Return [X, Y] of the center of cell containing provided text 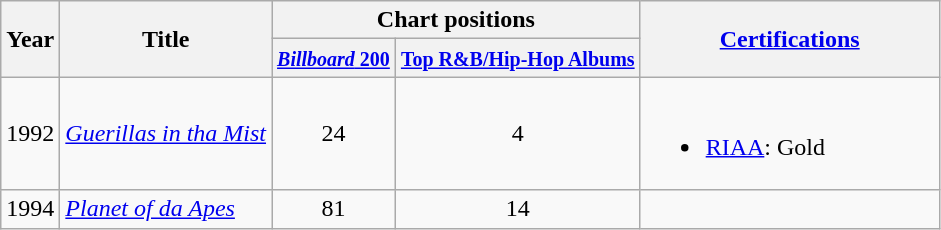
1992 [30, 134]
4 [518, 134]
24 [334, 134]
Title [166, 39]
Chart positions [456, 20]
1994 [30, 209]
RIAA: Gold [790, 134]
Guerillas in tha Mist [166, 134]
Certifications [790, 39]
14 [518, 209]
Billboard 200 [334, 58]
Year [30, 39]
Top R&B/Hip-Hop Albums [518, 58]
81 [334, 209]
Planet of da Apes [166, 209]
